For the text-containing cell, return its midpoint in [x, y] coordinate format. 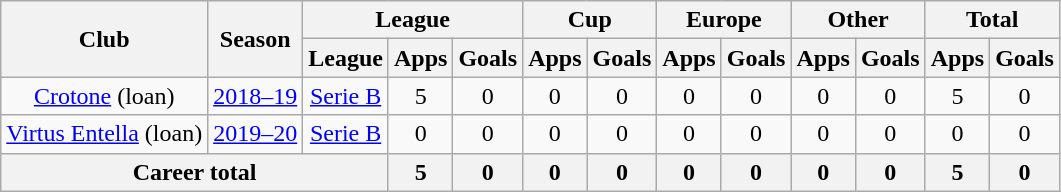
Season [256, 39]
Cup [590, 20]
Career total [195, 172]
Total [992, 20]
2018–19 [256, 96]
Other [858, 20]
Virtus Entella (loan) [104, 134]
Crotone (loan) [104, 96]
2019–20 [256, 134]
Europe [724, 20]
Club [104, 39]
